Identify which cell holds the provided text, then report its (X, Y) central coordinate. 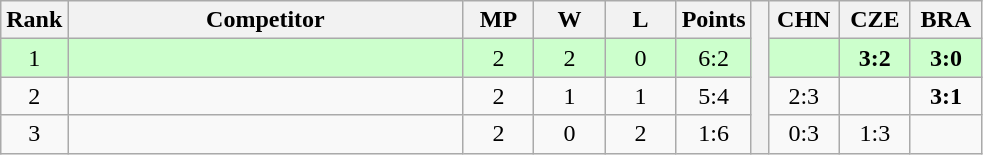
3:1 (946, 96)
3:0 (946, 58)
6:2 (714, 58)
Rank (34, 20)
5:4 (714, 96)
W (570, 20)
3:2 (874, 58)
2:3 (804, 96)
1:3 (874, 134)
0:3 (804, 134)
BRA (946, 20)
1:6 (714, 134)
CHN (804, 20)
MP (498, 20)
L (640, 20)
Points (714, 20)
CZE (874, 20)
3 (34, 134)
Competitor (266, 20)
